Return the [x, y] coordinate for the center point of the cell that contains the specified text.  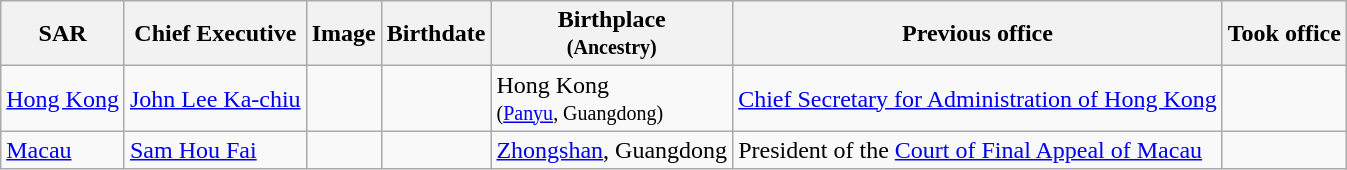
Sam Hou Fai [215, 150]
Macau [63, 150]
Chief Executive [215, 34]
President of the Court of Final Appeal of Macau [978, 150]
Chief Secretary for Administration of Hong Kong [978, 98]
Hong Kong [63, 98]
Zhongshan, Guangdong [612, 150]
John Lee Ka-chiu [215, 98]
Birthdate [436, 34]
SAR [63, 34]
Previous office [978, 34]
Hong Kong(Panyu, Guangdong) [612, 98]
Birthplace(Ancestry) [612, 34]
Image [344, 34]
Took office [1284, 34]
